Detect which cell encompasses the target text, then output its [X, Y] center coordinate. 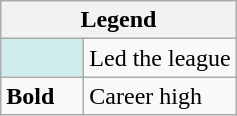
Career high [160, 96]
Legend [118, 20]
Bold [42, 96]
Led the league [160, 58]
